Detect which cell encompasses the target text, then output its (x, y) center coordinate. 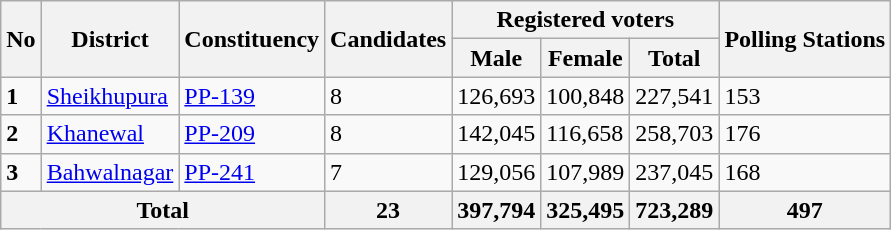
Male (496, 58)
397,794 (496, 210)
2 (21, 134)
153 (805, 96)
PP-139 (252, 96)
176 (805, 134)
PP-209 (252, 134)
107,989 (586, 172)
258,703 (674, 134)
Sheikhupura (110, 96)
497 (805, 210)
129,056 (496, 172)
7 (388, 172)
23 (388, 210)
Constituency (252, 39)
100,848 (586, 96)
District (110, 39)
Female (586, 58)
Candidates (388, 39)
Bahwalnagar (110, 172)
237,045 (674, 172)
3 (21, 172)
126,693 (496, 96)
Polling Stations (805, 39)
PP-241 (252, 172)
Registered voters (586, 20)
723,289 (674, 210)
No (21, 39)
325,495 (586, 210)
116,658 (586, 134)
227,541 (674, 96)
1 (21, 96)
168 (805, 172)
142,045 (496, 134)
Khanewal (110, 134)
